Extract the [x, y] coordinate from the center of the cell holding the provided text.  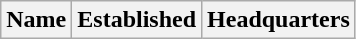
Established [137, 20]
Name [36, 20]
Headquarters [279, 20]
